Locate the cell with the specified text and output its (x, y) center coordinate. 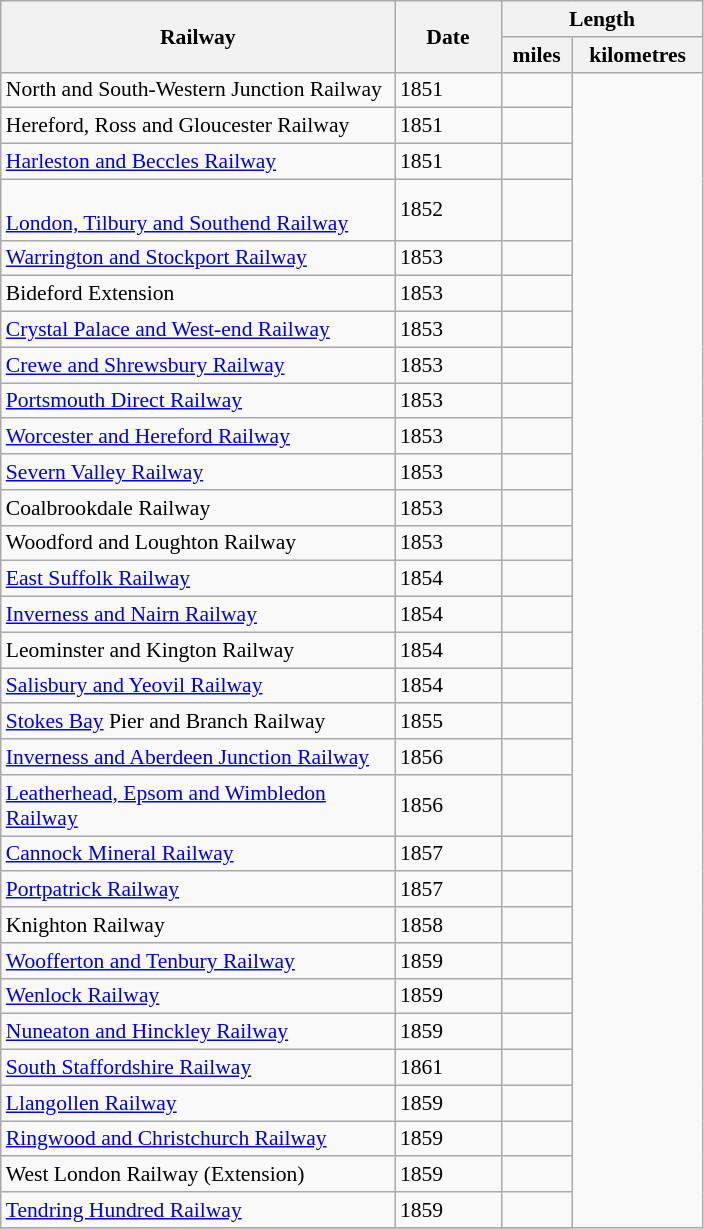
Worcester and Hereford Railway (198, 437)
Leatherhead, Epsom and Wimbledon Railway (198, 806)
kilometres (638, 55)
Stokes Bay Pier and Branch Railway (198, 722)
Date (448, 36)
West London Railway (Extension) (198, 1175)
Railway (198, 36)
Crystal Palace and West-end Railway (198, 330)
Woofferton and Tenbury Railway (198, 961)
Nuneaton and Hinckley Railway (198, 1032)
Bideford Extension (198, 294)
Harleston and Beccles Railway (198, 162)
Severn Valley Railway (198, 472)
Woodford and Loughton Railway (198, 543)
Portsmouth Direct Railway (198, 401)
Portpatrick Railway (198, 890)
Wenlock Railway (198, 996)
Crewe and Shrewsbury Railway (198, 365)
1858 (448, 925)
South Staffordshire Railway (198, 1068)
Length (602, 19)
Inverness and Nairn Railway (198, 615)
1852 (448, 210)
Knighton Railway (198, 925)
Coalbrookdale Railway (198, 508)
1861 (448, 1068)
Warrington and Stockport Railway (198, 258)
Inverness and Aberdeen Junction Railway (198, 757)
Ringwood and Christchurch Railway (198, 1139)
North and South-Western Junction Railway (198, 90)
Hereford, Ross and Gloucester Railway (198, 126)
London, Tilbury and Southend Railway (198, 210)
Llangollen Railway (198, 1103)
East Suffolk Railway (198, 579)
1855 (448, 722)
Leominster and Kington Railway (198, 650)
Tendring Hundred Railway (198, 1210)
Salisbury and Yeovil Railway (198, 686)
Cannock Mineral Railway (198, 854)
miles (536, 55)
